Output the (X, Y) coordinate of the center of the cell containing the given text.  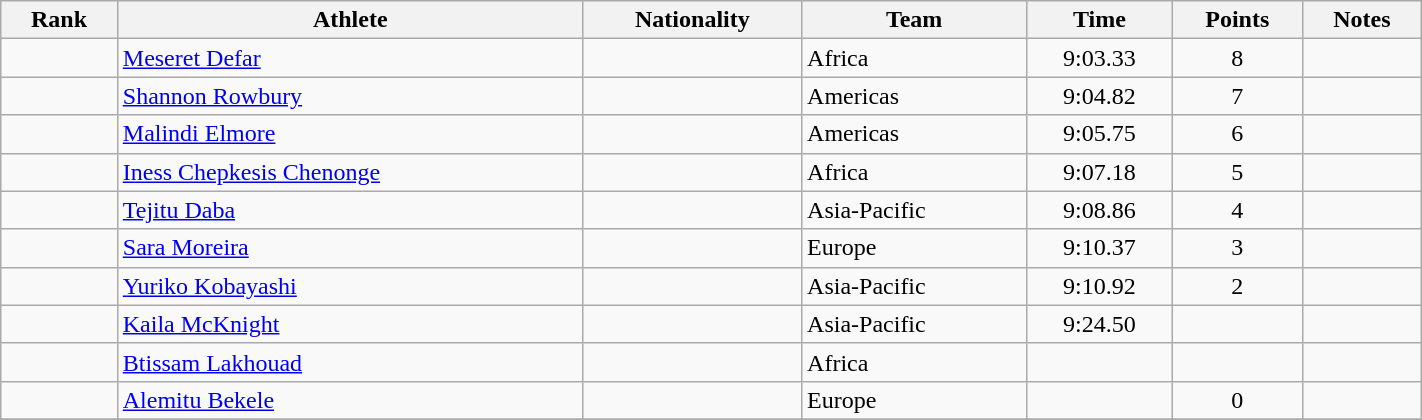
Tejitu Daba (350, 210)
9:10.92 (1100, 286)
9:10.37 (1100, 248)
Nationality (692, 20)
9:04.82 (1100, 96)
9:05.75 (1100, 134)
9:24.50 (1100, 324)
Sara Moreira (350, 248)
9:08.86 (1100, 210)
Rank (60, 20)
Athlete (350, 20)
Time (1100, 20)
7 (1237, 96)
4 (1237, 210)
Shannon Rowbury (350, 96)
6 (1237, 134)
9:03.33 (1100, 58)
Malindi Elmore (350, 134)
Yuriko Kobayashi (350, 286)
3 (1237, 248)
Notes (1362, 20)
0 (1237, 400)
Team (914, 20)
9:07.18 (1100, 172)
Points (1237, 20)
Iness Chepkesis Chenonge (350, 172)
Alemitu Bekele (350, 400)
5 (1237, 172)
8 (1237, 58)
Btissam Lakhouad (350, 362)
Meseret Defar (350, 58)
Kaila McKnight (350, 324)
2 (1237, 286)
